Capture the cell that displays the provided text and extract its (X, Y) central coordinate. 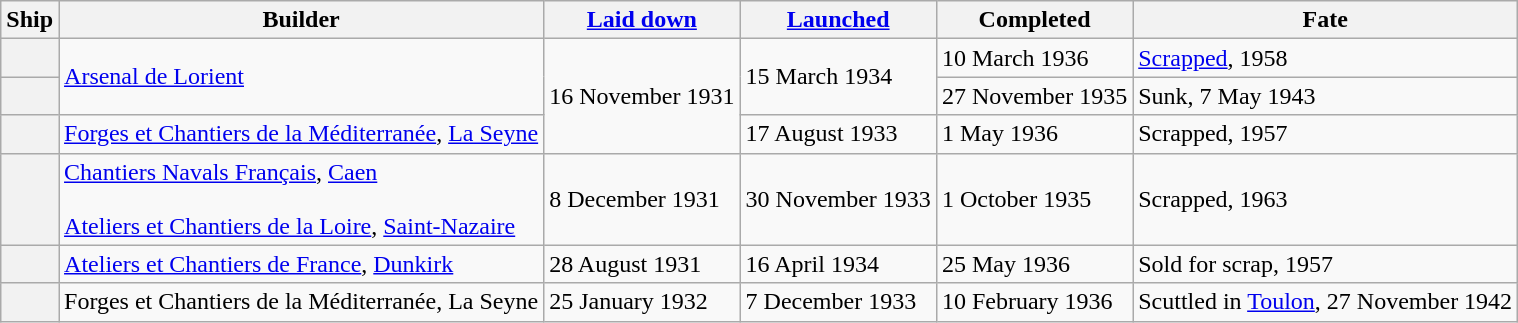
Scrapped, 1963 (1326, 199)
17 August 1933 (838, 134)
Fate (1326, 20)
Completed (1034, 20)
Laid down (642, 20)
10 February 1936 (1034, 302)
16 November 1931 (642, 96)
25 January 1932 (642, 302)
8 December 1931 (642, 199)
Launched (838, 20)
10 March 1936 (1034, 58)
Scrapped, 1958 (1326, 58)
Chantiers Navals Français, CaenAteliers et Chantiers de la Loire, Saint-Nazaire (302, 199)
Ship (30, 20)
1 October 1935 (1034, 199)
28 August 1931 (642, 264)
15 March 1934 (838, 77)
25 May 1936 (1034, 264)
Scrapped, 1957 (1326, 134)
Ateliers et Chantiers de France, Dunkirk (302, 264)
7 December 1933 (838, 302)
1 May 1936 (1034, 134)
27 November 1935 (1034, 96)
16 April 1934 (838, 264)
Arsenal de Lorient (302, 77)
Sold for scrap, 1957 (1326, 264)
Sunk, 7 May 1943 (1326, 96)
Builder (302, 20)
30 November 1933 (838, 199)
Scuttled in Toulon, 27 November 1942 (1326, 302)
